Locate the cell with the specified text and output its (X, Y) center coordinate. 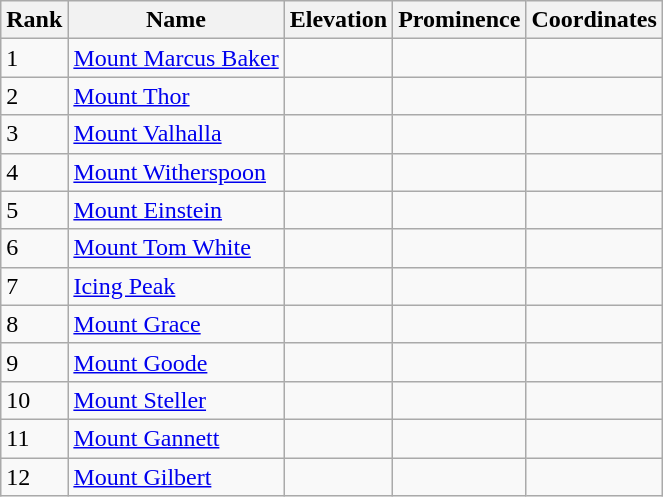
Coordinates (594, 20)
Name (176, 20)
Mount Witherspoon (176, 172)
Mount Goode (176, 362)
11 (34, 438)
Elevation (338, 20)
Mount Steller (176, 400)
Mount Grace (176, 324)
8 (34, 324)
12 (34, 477)
2 (34, 96)
1 (34, 58)
Mount Tom White (176, 248)
3 (34, 134)
Icing Peak (176, 286)
6 (34, 248)
9 (34, 362)
5 (34, 210)
Mount Valhalla (176, 134)
Mount Gannett (176, 438)
Prominence (460, 20)
Rank (34, 20)
10 (34, 400)
Mount Thor (176, 96)
Mount Einstein (176, 210)
Mount Marcus Baker (176, 58)
4 (34, 172)
7 (34, 286)
Mount Gilbert (176, 477)
